Detect which cell encompasses the target text, then output its [X, Y] center coordinate. 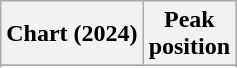
Chart (2024) [72, 34]
Peakposition [189, 34]
